Locate the cell with the specified text and output its (X, Y) center coordinate. 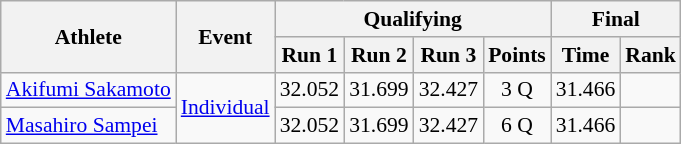
Time (586, 55)
Individual (226, 108)
6 Q (517, 126)
Event (226, 36)
Run 2 (378, 55)
Qualifying (413, 19)
Final (616, 19)
Rank (650, 55)
Run 1 (310, 55)
3 Q (517, 90)
Points (517, 55)
Athlete (88, 36)
Masahiro Sampei (88, 126)
Run 3 (448, 55)
Akifumi Sakamoto (88, 90)
